Pinpoint the cell where the given text exists, returning its (x, y) midpoint coordinate. 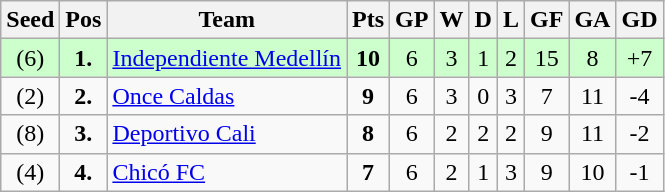
Team (227, 20)
GA (592, 20)
-4 (640, 96)
0 (483, 96)
(8) (30, 134)
W (452, 20)
Independiente Medellín (227, 58)
Deportivo Cali (227, 134)
GF (547, 20)
-2 (640, 134)
(2) (30, 96)
Chicó FC (227, 172)
Pts (368, 20)
4. (84, 172)
(6) (30, 58)
Seed (30, 20)
15 (547, 58)
1. (84, 58)
Pos (84, 20)
+7 (640, 58)
(4) (30, 172)
-1 (640, 172)
D (483, 20)
GD (640, 20)
GP (412, 20)
2. (84, 96)
L (510, 20)
Once Caldas (227, 96)
3. (84, 134)
